Identify which cell holds the provided text, then report its [X, Y] central coordinate. 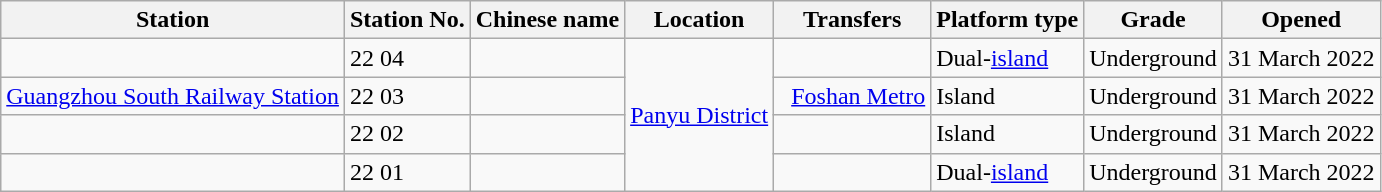
Foshan Metro [852, 96]
Station [173, 20]
Transfers [852, 20]
Location [700, 20]
22 03 [407, 96]
Grade [1154, 20]
Platform type [1008, 20]
22 04 [407, 58]
22 01 [407, 172]
Panyu District [700, 115]
Guangzhou South Railway Station [173, 96]
Opened [1301, 20]
Chinese name [547, 20]
22 02 [407, 134]
Station No. [407, 20]
